Pinpoint the cell where the given text exists, returning its [x, y] midpoint coordinate. 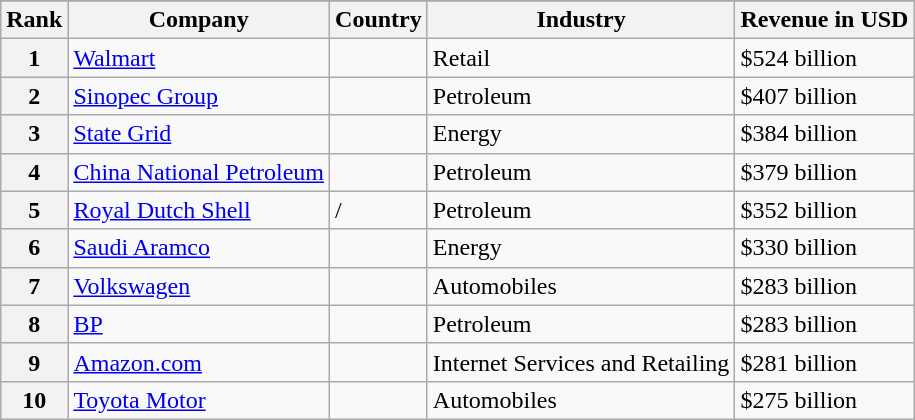
Country [379, 20]
$379 billion [824, 172]
Walmart [199, 58]
Revenue in USD [824, 20]
7 [34, 286]
China National Petroleum [199, 172]
6 [34, 248]
Toyota Motor [199, 400]
Industry [581, 20]
9 [34, 362]
2 [34, 96]
5 [34, 210]
Amazon.com [199, 362]
3 [34, 134]
$352 billion [824, 210]
Royal Dutch Shell [199, 210]
1 [34, 58]
8 [34, 324]
Company [199, 20]
BP [199, 324]
$524 billion [824, 58]
$330 billion [824, 248]
Rank [34, 20]
$275 billion [824, 400]
$407 billion [824, 96]
4 [34, 172]
/ [379, 210]
Sinopec Group [199, 96]
Volkswagen [199, 286]
$384 billion [824, 134]
10 [34, 400]
Internet Services and Retailing [581, 362]
$281 billion [824, 362]
Saudi Aramco [199, 248]
Retail [581, 58]
State Grid [199, 134]
